Find where the given text appears and provide that cell's center as (x, y) coordinate. 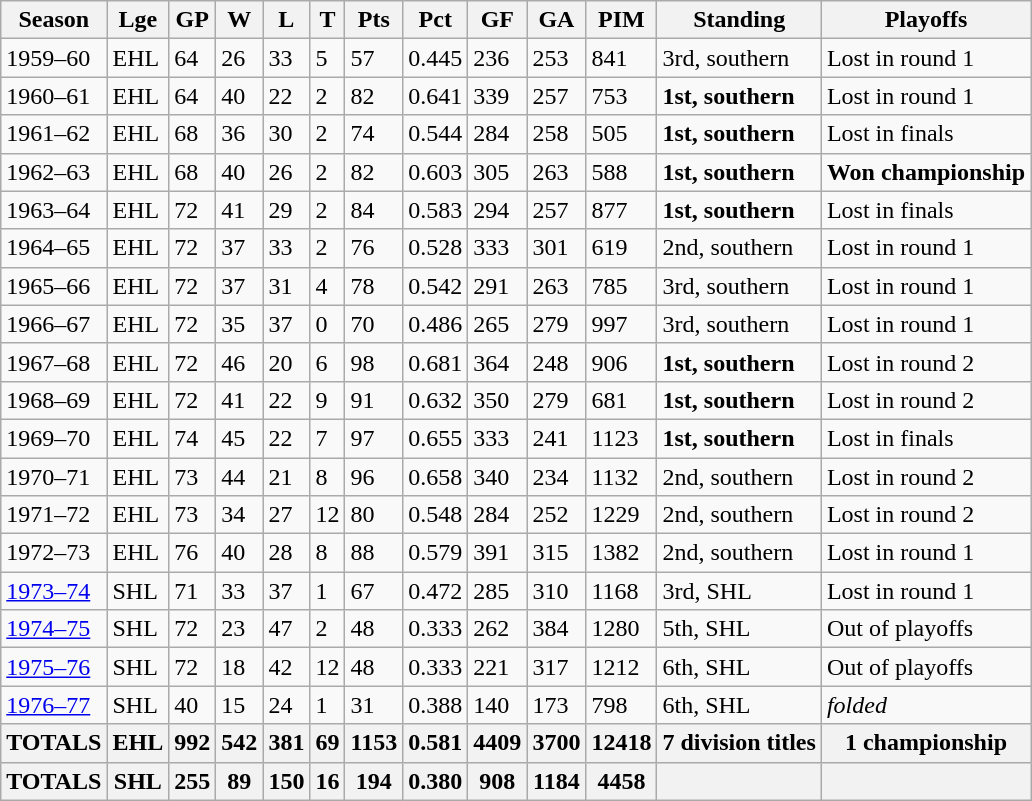
1382 (622, 553)
GP (192, 20)
253 (556, 58)
88 (374, 553)
67 (374, 591)
173 (556, 705)
7 division titles (739, 743)
0.380 (436, 781)
1963–64 (54, 210)
0.658 (436, 477)
Season (54, 20)
97 (374, 438)
798 (622, 705)
3700 (556, 743)
98 (374, 362)
1168 (622, 591)
30 (286, 134)
0.472 (436, 591)
70 (374, 324)
1280 (622, 629)
0.603 (436, 172)
Playoffs (926, 20)
GA (556, 20)
28 (286, 553)
23 (240, 629)
Pct (436, 20)
1972–73 (54, 553)
291 (498, 286)
364 (498, 362)
29 (286, 210)
W (240, 20)
0.528 (436, 248)
236 (498, 58)
140 (498, 705)
619 (622, 248)
80 (374, 515)
1132 (622, 477)
0.548 (436, 515)
0.388 (436, 705)
1959–60 (54, 58)
0.542 (436, 286)
1962–63 (54, 172)
265 (498, 324)
588 (622, 172)
18 (240, 667)
89 (240, 781)
16 (328, 781)
1 championship (926, 743)
4 (328, 286)
96 (374, 477)
20 (286, 362)
1965–66 (54, 286)
21 (286, 477)
27 (286, 515)
1969–70 (54, 438)
1966–67 (54, 324)
5th, SHL (739, 629)
1123 (622, 438)
1961–62 (54, 134)
15 (240, 705)
36 (240, 134)
42 (286, 667)
1967–68 (54, 362)
194 (374, 781)
1960–61 (54, 96)
0.641 (436, 96)
4409 (498, 743)
0 (328, 324)
317 (556, 667)
Standing (739, 20)
305 (498, 172)
1970–71 (54, 477)
1974–75 (54, 629)
1973–74 (54, 591)
1975–76 (54, 667)
1968–69 (54, 400)
84 (374, 210)
1976–77 (54, 705)
681 (622, 400)
T (328, 20)
285 (498, 591)
L (286, 20)
1229 (622, 515)
340 (498, 477)
350 (498, 400)
339 (498, 96)
45 (240, 438)
91 (374, 400)
47 (286, 629)
0.655 (436, 438)
315 (556, 553)
1964–65 (54, 248)
GF (498, 20)
997 (622, 324)
44 (240, 477)
234 (556, 477)
301 (556, 248)
221 (498, 667)
6 (328, 362)
753 (622, 96)
252 (556, 515)
0.544 (436, 134)
folded (926, 705)
69 (328, 743)
Pts (374, 20)
0.486 (436, 324)
150 (286, 781)
906 (622, 362)
0.632 (436, 400)
PIM (622, 20)
262 (498, 629)
391 (498, 553)
0.681 (436, 362)
5 (328, 58)
255 (192, 781)
384 (556, 629)
7 (328, 438)
46 (240, 362)
877 (622, 210)
1153 (374, 743)
505 (622, 134)
241 (556, 438)
1212 (622, 667)
Lge (138, 20)
785 (622, 286)
78 (374, 286)
24 (286, 705)
381 (286, 743)
3rd, SHL (739, 591)
542 (240, 743)
34 (240, 515)
841 (622, 58)
0.583 (436, 210)
908 (498, 781)
294 (498, 210)
0.579 (436, 553)
258 (556, 134)
Won championship (926, 172)
1971–72 (54, 515)
0.581 (436, 743)
35 (240, 324)
248 (556, 362)
310 (556, 591)
71 (192, 591)
57 (374, 58)
12418 (622, 743)
4458 (622, 781)
0.445 (436, 58)
9 (328, 400)
992 (192, 743)
1184 (556, 781)
